Identify which cell holds the provided text, then report its (X, Y) central coordinate. 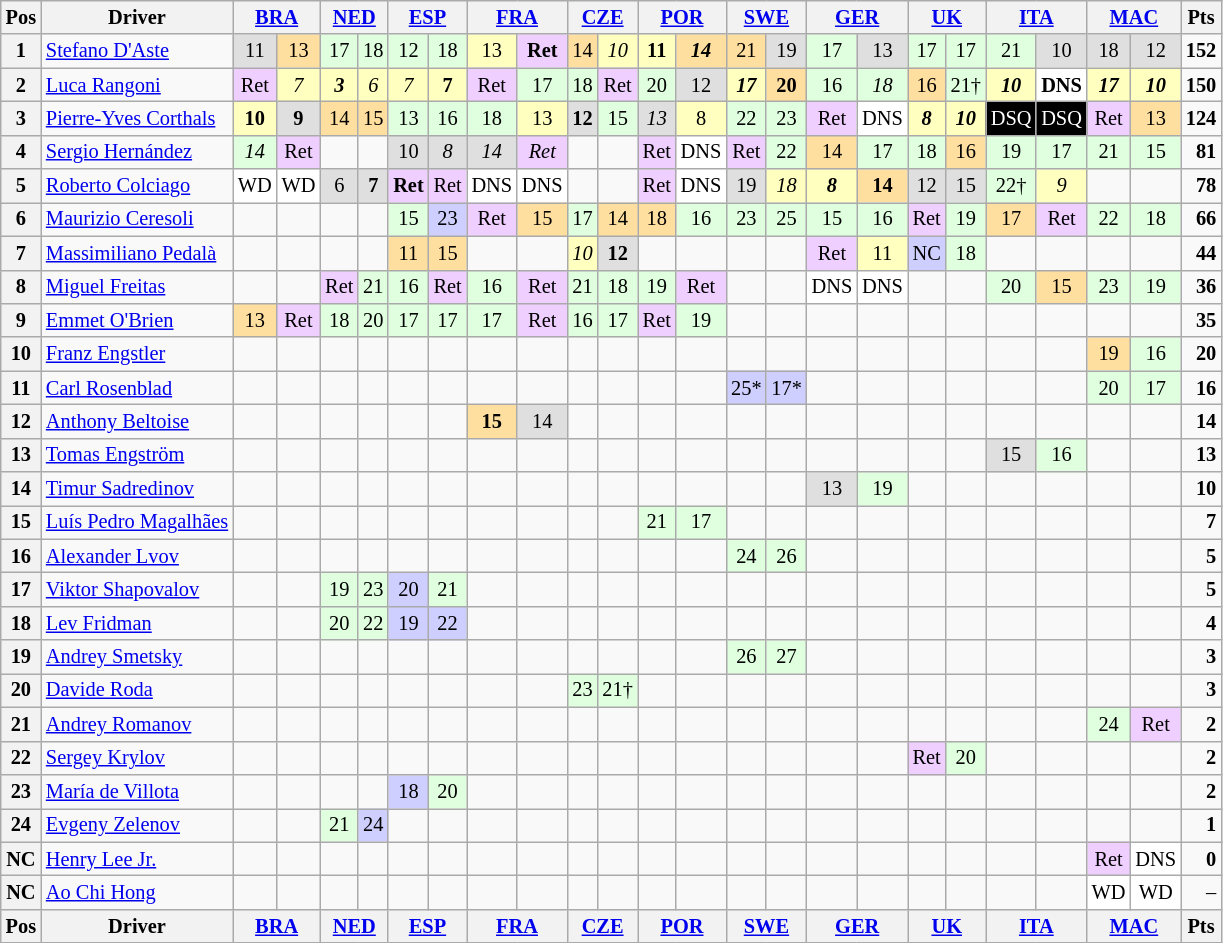
Miguel Freitas (137, 287)
0 (1201, 859)
– (1201, 892)
Andrey Smetsky (137, 657)
66 (1201, 219)
Lev Fridman (137, 623)
Evgeny Zelenov (137, 825)
25 (786, 219)
78 (1201, 186)
Andrey Romanov (137, 724)
Henry Lee Jr. (137, 859)
25* (746, 388)
124 (1201, 118)
150 (1201, 85)
Carl Rosenblad (137, 388)
81 (1201, 152)
Ao Chi Hong (137, 892)
44 (1201, 253)
22† (1011, 186)
36 (1201, 287)
Sergey Krylov (137, 758)
Maurizio Ceresoli (137, 219)
Luís Pedro Magalhães (137, 522)
Stefano D'Aste (137, 51)
35 (1201, 320)
27 (786, 657)
Franz Engstler (137, 354)
17* (786, 388)
Timur Sadredinov (137, 489)
Tomas Engström (137, 455)
Davide Roda (137, 690)
María de Villota (137, 791)
Anthony Beltoise (137, 421)
Sergio Hernández (137, 152)
Viktor Shapovalov (137, 589)
Alexander Lvov (137, 556)
Emmet O'Brien (137, 320)
Pierre-Yves Corthals (137, 118)
Luca Rangoni (137, 85)
152 (1201, 51)
Roberto Colciago (137, 186)
Massimiliano Pedalà (137, 253)
